Provide the (x, y) coordinate of the cell's center where the given text is located.  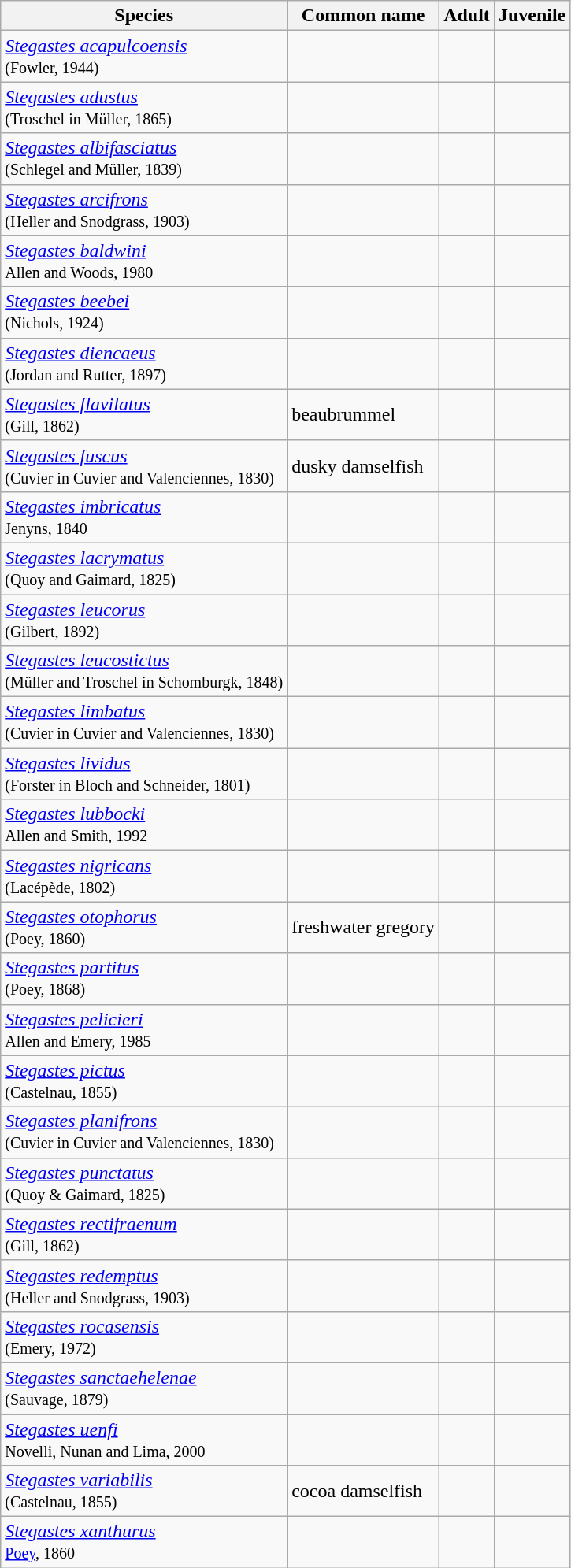
Stegastes arcifrons(Heller and Snodgrass, 1903) (144, 209)
Stegastes fuscus(Cuvier in Cuvier and Valenciennes, 1830) (144, 466)
Stegastes baldwiniAllen and Woods, 1980 (144, 261)
Stegastes rocasensis(Emery, 1972) (144, 1337)
Stegastes pictus(Castelnau, 1855) (144, 1081)
Stegastes limbatus(Cuvier in Cuvier and Valenciennes, 1830) (144, 723)
Stegastes xanthurusPoey, 1860 (144, 1542)
Stegastes nigricans(Lacépède, 1802) (144, 876)
Stegastes variabilis(Castelnau, 1855) (144, 1492)
Stegastes imbricatusJenyns, 1840 (144, 517)
Stegastes partitus(Poey, 1868) (144, 978)
Common name (364, 16)
Stegastes beebei(Nichols, 1924) (144, 312)
dusky damselfish (364, 466)
Stegastes planifrons(Cuvier in Cuvier and Valenciennes, 1830) (144, 1132)
Stegastes albifasciatus(Schlegel and Müller, 1839) (144, 159)
freshwater gregory (364, 928)
Stegastes acapulcoensis(Fowler, 1944) (144, 57)
Stegastes uenfiNovelli, Nunan and Lima, 2000 (144, 1440)
Stegastes flavilatus(Gill, 1862) (144, 414)
Stegastes rectifraenum(Gill, 1862) (144, 1235)
Stegastes adustus(Troschel in Müller, 1865) (144, 107)
Stegastes redemptus(Heller and Snodgrass, 1903) (144, 1285)
cocoa damselfish (364, 1492)
beaubrummel (364, 414)
Stegastes lividus(Forster in Bloch and Schneider, 1801) (144, 773)
Stegastes leucostictus(Müller and Troschel in Schomburgk, 1848) (144, 671)
Stegastes sanctaehelenae(Sauvage, 1879) (144, 1388)
Stegastes diencaeus(Jordan and Rutter, 1897) (144, 364)
Stegastes lacrymatus(Quoy and Gaimard, 1825) (144, 569)
Adult (467, 16)
Juvenile (532, 16)
Stegastes otophorus(Poey, 1860) (144, 928)
Stegastes lubbockiAllen and Smith, 1992 (144, 825)
Stegastes leucorus(Gilbert, 1892) (144, 619)
Stegastes punctatus(Quoy & Gaimard, 1825) (144, 1183)
Stegastes pelicieriAllen and Emery, 1985 (144, 1030)
Species (144, 16)
